Scan for the cell matching the given text and deliver its (X, Y) coordinate at center. 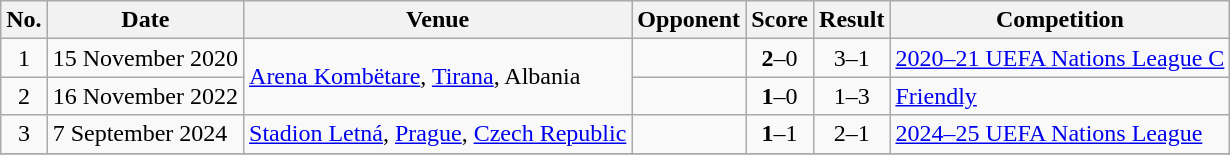
16 November 2022 (145, 96)
2 (24, 96)
1–3 (852, 96)
Opponent (689, 20)
1–1 (780, 134)
3 (24, 134)
Competition (1060, 20)
Venue (438, 20)
Arena Kombëtare, Tirana, Albania (438, 77)
15 November 2020 (145, 58)
7 September 2024 (145, 134)
2020–21 UEFA Nations League C (1060, 58)
1 (24, 58)
Stadion Letná, Prague, Czech Republic (438, 134)
2024–25 UEFA Nations League (1060, 134)
2–0 (780, 58)
No. (24, 20)
Score (780, 20)
Friendly (1060, 96)
1–0 (780, 96)
3–1 (852, 58)
Date (145, 20)
2–1 (852, 134)
Result (852, 20)
